Return [X, Y] of the center of cell containing provided text 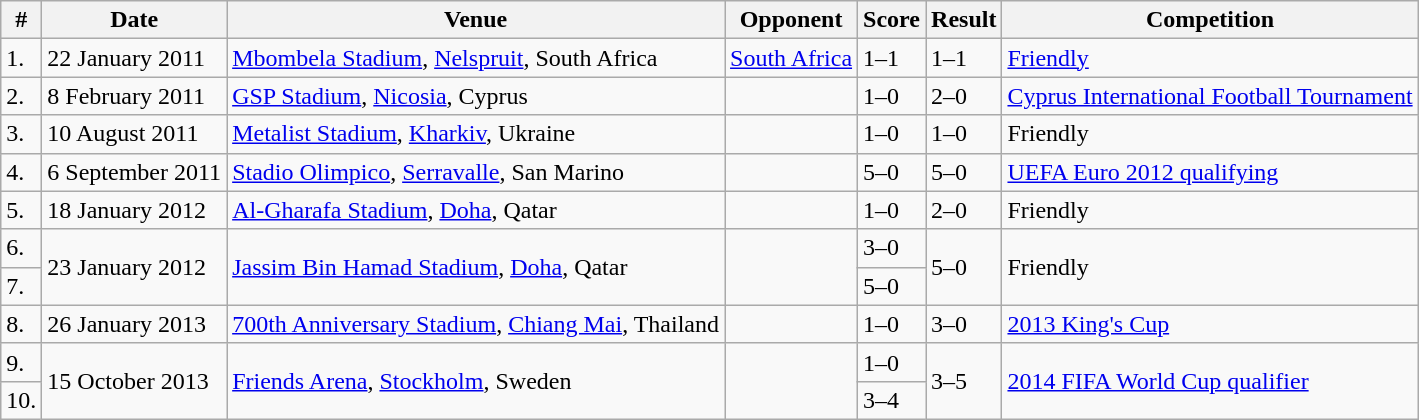
GSP Stadium, Nicosia, Cyprus [476, 96]
700th Anniversary Stadium, Chiang Mai, Thailand [476, 324]
2013 King's Cup [1210, 324]
Opponent [792, 20]
1. [22, 58]
Score [892, 20]
Venue [476, 20]
Competition [1210, 20]
3–5 [964, 381]
8. [22, 324]
18 January 2012 [134, 210]
2014 FIFA World Cup qualifier [1210, 381]
3. [22, 134]
7. [22, 286]
UEFA Euro 2012 qualifying [1210, 172]
6. [22, 248]
3–4 [892, 400]
# [22, 20]
10. [22, 400]
Friends Arena, Stockholm, Sweden [476, 381]
Jassim Bin Hamad Stadium, Doha, Qatar [476, 267]
15 October 2013 [134, 381]
9. [22, 362]
5. [22, 210]
26 January 2013 [134, 324]
4. [22, 172]
Result [964, 20]
8 February 2011 [134, 96]
South Africa [792, 58]
23 January 2012 [134, 267]
Date [134, 20]
Mbombela Stadium, Nelspruit, South Africa [476, 58]
10 August 2011 [134, 134]
Cyprus International Football Tournament [1210, 96]
6 September 2011 [134, 172]
Metalist Stadium, Kharkiv, Ukraine [476, 134]
22 January 2011 [134, 58]
2. [22, 96]
Al-Gharafa Stadium, Doha, Qatar [476, 210]
Stadio Olimpico, Serravalle, San Marino [476, 172]
